Provide the [X, Y] coordinate of the cell's center where the given text is located.  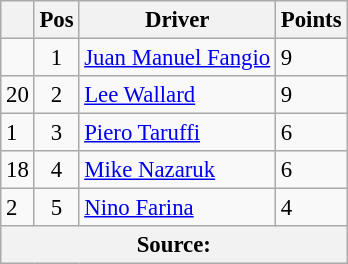
Juan Manuel Fangio [178, 58]
18 [18, 170]
Driver [178, 20]
3 [56, 133]
Source: [174, 245]
Lee Wallard [178, 95]
Nino Farina [178, 208]
Piero Taruffi [178, 133]
20 [18, 95]
5 [56, 208]
Pos [56, 20]
Points [312, 20]
Mike Nazaruk [178, 170]
